Capture the cell that displays the provided text and extract its [x, y] central coordinate. 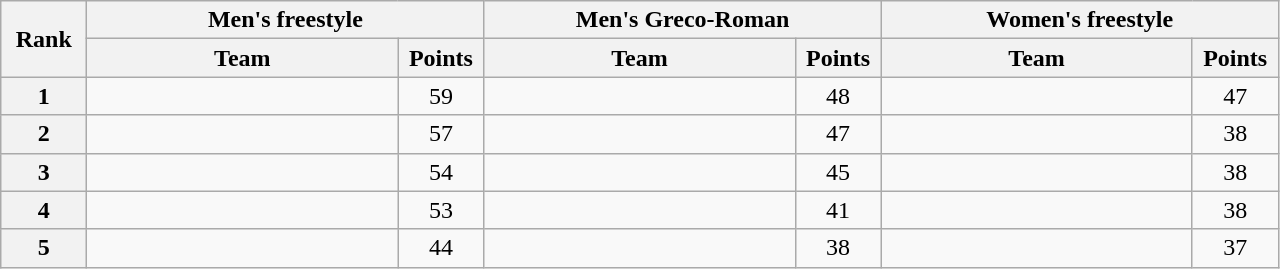
48 [838, 96]
4 [44, 210]
Men's Greco-Roman [682, 20]
57 [441, 134]
2 [44, 134]
Men's freestyle [286, 20]
44 [441, 248]
37 [1235, 248]
53 [441, 210]
Rank [44, 39]
5 [44, 248]
Women's freestyle [1080, 20]
54 [441, 172]
1 [44, 96]
45 [838, 172]
3 [44, 172]
41 [838, 210]
59 [441, 96]
